Pinpoint the cell where the given text exists, returning its [X, Y] midpoint coordinate. 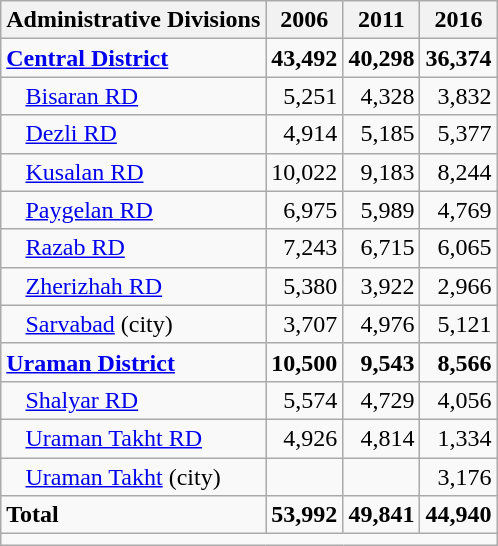
9,543 [382, 362]
2,966 [458, 286]
9,183 [382, 172]
4,926 [304, 438]
4,914 [304, 134]
7,243 [304, 248]
Kusalan RD [134, 172]
8,244 [458, 172]
10,022 [304, 172]
Zherizhah RD [134, 286]
5,185 [382, 134]
1,334 [458, 438]
Shalyar RD [134, 400]
8,566 [458, 362]
Uraman Takht (city) [134, 477]
5,380 [304, 286]
4,729 [382, 400]
2016 [458, 20]
4,976 [382, 324]
Sarvabad (city) [134, 324]
2011 [382, 20]
Dezli RD [134, 134]
6,715 [382, 248]
5,377 [458, 134]
6,065 [458, 248]
44,940 [458, 515]
40,298 [382, 58]
49,841 [382, 515]
Uraman District [134, 362]
3,176 [458, 477]
6,975 [304, 210]
Administrative Divisions [134, 20]
5,121 [458, 324]
Central District [134, 58]
Bisaran RD [134, 96]
4,769 [458, 210]
43,492 [304, 58]
10,500 [304, 362]
3,922 [382, 286]
Razab RD [134, 248]
5,574 [304, 400]
36,374 [458, 58]
53,992 [304, 515]
2006 [304, 20]
Paygelan RD [134, 210]
4,328 [382, 96]
3,707 [304, 324]
5,989 [382, 210]
3,832 [458, 96]
4,814 [382, 438]
Total [134, 515]
5,251 [304, 96]
Uraman Takht RD [134, 438]
4,056 [458, 400]
